Return [x, y] of the center of cell containing provided text 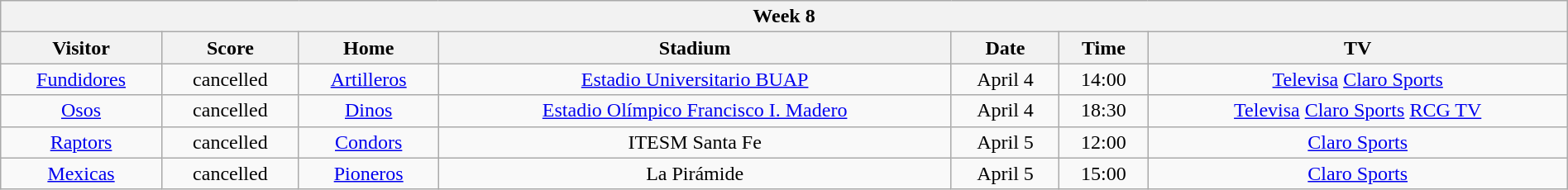
Dinos [368, 111]
ITESM Santa Fe [695, 142]
12:00 [1103, 142]
Osos [81, 111]
Pioneros [368, 173]
Estadio Olímpico Francisco I. Madero [695, 111]
Date [1005, 48]
Estadio Universitario BUAP [695, 79]
Mexicas [81, 173]
Time [1103, 48]
TV [1358, 48]
15:00 [1103, 173]
Artilleros [368, 79]
Stadium [695, 48]
18:30 [1103, 111]
Score [230, 48]
Condors [368, 142]
Week 8 [784, 17]
Visitor [81, 48]
Televisa Claro Sports [1358, 79]
Home [368, 48]
Fundidores [81, 79]
14:00 [1103, 79]
Televisa Claro Sports RCG TV [1358, 111]
Raptors [81, 142]
La Pirámide [695, 173]
